Scan for the cell matching the given text and deliver its [X, Y] coordinate at center. 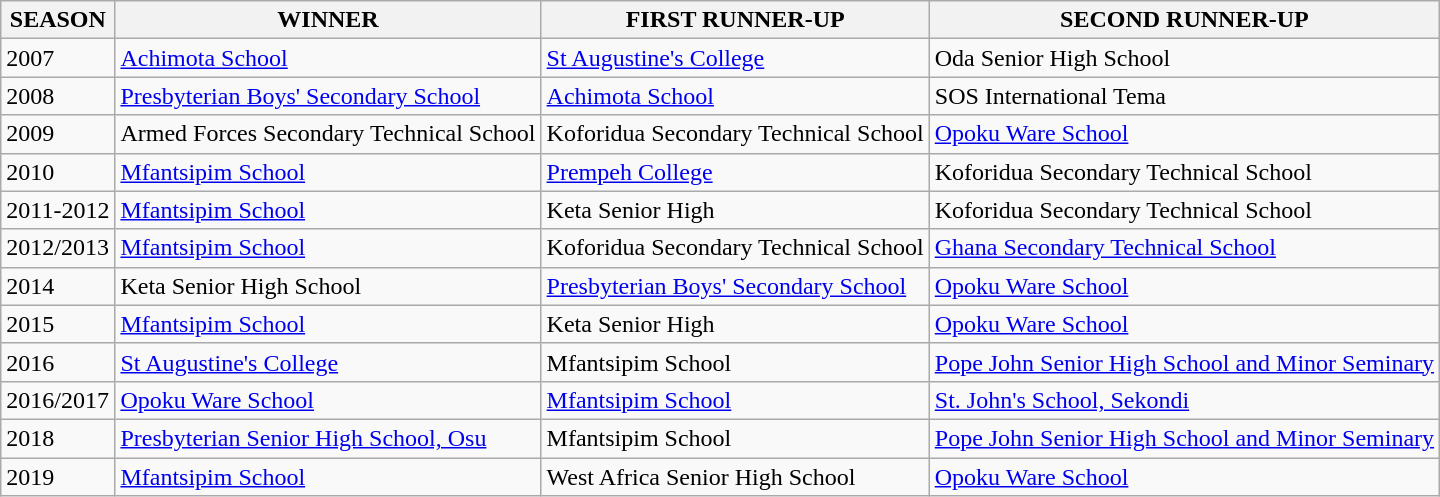
WINNER [328, 20]
2007 [58, 58]
2009 [58, 134]
2014 [58, 286]
2018 [58, 438]
SECOND RUNNER-UP [1184, 20]
St. John's School, Sekondi [1184, 400]
FIRST RUNNER-UP [735, 20]
2016/2017 [58, 400]
Ghana Secondary Technical School [1184, 248]
Prempeh College [735, 172]
Presbyterian Senior High School, Osu [328, 438]
Oda Senior High School [1184, 58]
2010 [58, 172]
Keta Senior High School [328, 286]
West Africa Senior High School [735, 477]
Armed Forces Secondary Technical School [328, 134]
2019 [58, 477]
2012/2013 [58, 248]
2008 [58, 96]
2011-2012 [58, 210]
SOS International Tema [1184, 96]
SEASON [58, 20]
2015 [58, 324]
2016 [58, 362]
